Capture the cell that displays the provided text and extract its (X, Y) central coordinate. 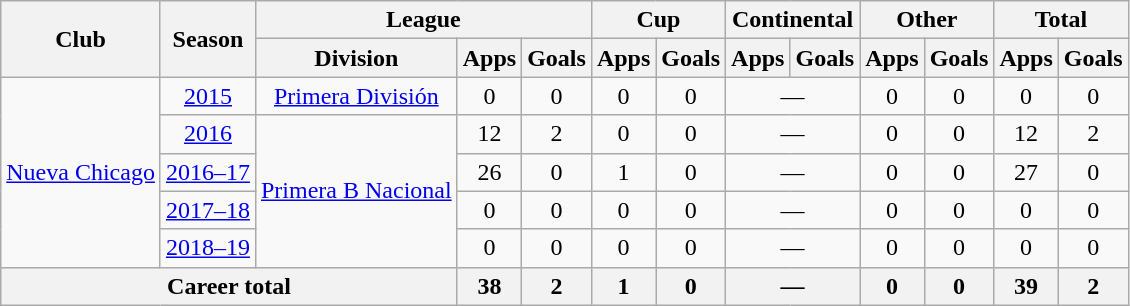
27 (1026, 172)
Continental (793, 20)
Other (927, 20)
2018–19 (208, 248)
2015 (208, 96)
Total (1061, 20)
Career total (229, 286)
Division (356, 58)
26 (489, 172)
League (423, 20)
2016 (208, 134)
39 (1026, 286)
Nueva Chicago (81, 172)
Cup (658, 20)
38 (489, 286)
2017–18 (208, 210)
Primera B Nacional (356, 191)
Primera División (356, 96)
2016–17 (208, 172)
Club (81, 39)
Season (208, 39)
